Scan for the cell matching the given text and deliver its (X, Y) coordinate at center. 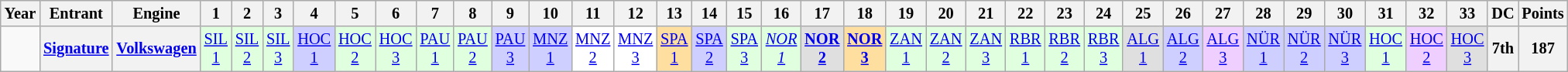
ALG1 (1143, 49)
30 (1346, 13)
17 (822, 13)
RBR2 (1064, 49)
ZAN3 (986, 49)
16 (781, 13)
1 (216, 13)
11 (593, 13)
SPA2 (709, 49)
33 (1468, 13)
ZAN2 (946, 49)
NOR2 (822, 49)
13 (674, 13)
NOR3 (864, 49)
28 (1264, 13)
26 (1183, 13)
RBR3 (1103, 49)
24 (1103, 13)
NOR1 (781, 49)
Entrant (76, 13)
SPA3 (745, 49)
23 (1064, 13)
PAU1 (435, 49)
20 (946, 13)
31 (1386, 13)
PAU3 (511, 49)
NÜR2 (1304, 49)
NÜR3 (1346, 49)
9 (511, 13)
7 (435, 13)
6 (396, 13)
25 (1143, 13)
27 (1223, 13)
SIL1 (216, 49)
5 (355, 13)
Points (1542, 13)
MNZ1 (550, 49)
DC (1502, 13)
SIL3 (278, 49)
SIL2 (247, 49)
7th (1502, 49)
PAU2 (472, 49)
3 (278, 13)
4 (314, 13)
14 (709, 13)
29 (1304, 13)
22 (1025, 13)
Year (20, 13)
ZAN1 (906, 49)
NÜR1 (1264, 49)
RBR1 (1025, 49)
187 (1542, 49)
MNZ3 (635, 49)
21 (986, 13)
Engine (156, 13)
Volkswagen (156, 49)
ALG3 (1223, 49)
SPA1 (674, 49)
19 (906, 13)
18 (864, 13)
2 (247, 13)
32 (1426, 13)
MNZ2 (593, 49)
Signature (76, 49)
15 (745, 13)
ALG2 (1183, 49)
8 (472, 13)
12 (635, 13)
10 (550, 13)
